Search for the cell housing the specified text and yield its [X, Y] center coordinate. 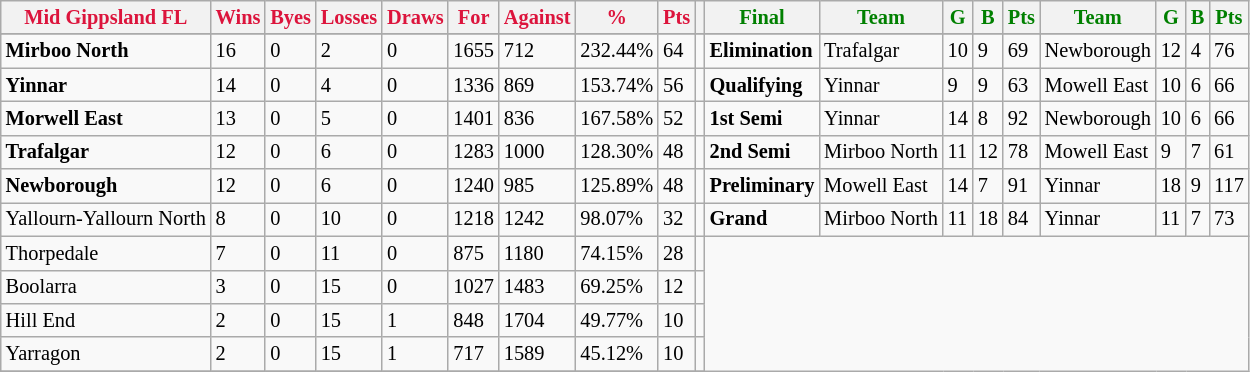
125.89% [616, 186]
49.77% [616, 320]
Boolarra [106, 287]
Preliminary [762, 186]
128.30% [616, 152]
712 [538, 51]
117 [1228, 186]
1180 [538, 253]
98.07% [616, 219]
1000 [538, 152]
91 [1022, 186]
69.25% [616, 287]
76 [1228, 51]
Against [538, 17]
153.74% [616, 85]
84 [1022, 219]
69 [1022, 51]
For [473, 17]
717 [473, 354]
232.44% [616, 51]
56 [676, 85]
73 [1228, 219]
3 [238, 287]
875 [473, 253]
% [616, 17]
Yallourn-Yallourn North [106, 219]
78 [1022, 152]
1655 [473, 51]
52 [676, 118]
13 [238, 118]
1218 [473, 219]
Losses [349, 17]
848 [473, 320]
45.12% [616, 354]
836 [538, 118]
Morwell East [106, 118]
1027 [473, 287]
Byes [290, 17]
32 [676, 219]
1483 [538, 287]
Final [762, 17]
1283 [473, 152]
167.58% [616, 118]
Mid Gippsland FL [106, 17]
1401 [473, 118]
985 [538, 186]
63 [1022, 85]
869 [538, 85]
1242 [538, 219]
1704 [538, 320]
1336 [473, 85]
61 [1228, 152]
28 [676, 253]
16 [238, 51]
1589 [538, 354]
Hill End [106, 320]
1240 [473, 186]
5 [349, 118]
Elimination [762, 51]
1st Semi [762, 118]
64 [676, 51]
2nd Semi [762, 152]
Yarragon [106, 354]
Draws [415, 17]
92 [1022, 118]
Thorpedale [106, 253]
Qualifying [762, 85]
Wins [238, 17]
74.15% [616, 253]
Grand [762, 219]
